Provide the [X, Y] coordinate of the cell's center where the given text is located.  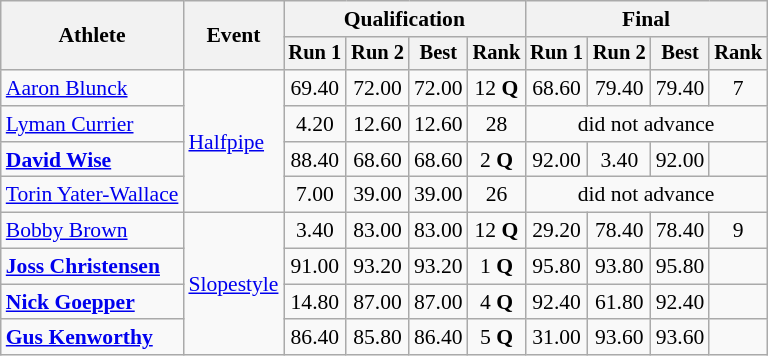
2 Q [497, 160]
Lyman Currier [92, 124]
Athlete [92, 36]
91.00 [316, 267]
Aaron Blunck [92, 88]
Bobby Brown [92, 231]
Gus Kenworthy [92, 338]
14.80 [316, 302]
Event [233, 36]
Halfpipe [233, 141]
Torin Yater-Wallace [92, 195]
29.20 [556, 231]
69.40 [316, 88]
Slopestyle [233, 284]
28 [497, 124]
85.80 [378, 338]
9 [738, 231]
4 Q [497, 302]
61.80 [620, 302]
26 [497, 195]
93.80 [620, 267]
7 [738, 88]
7.00 [316, 195]
1 Q [497, 267]
4.20 [316, 124]
Qualification [405, 19]
88.40 [316, 160]
Nick Goepper [92, 302]
Final [646, 19]
31.00 [556, 338]
David Wise [92, 160]
5 Q [497, 338]
Joss Christensen [92, 267]
